Locate the cell with the specified text and output its (X, Y) center coordinate. 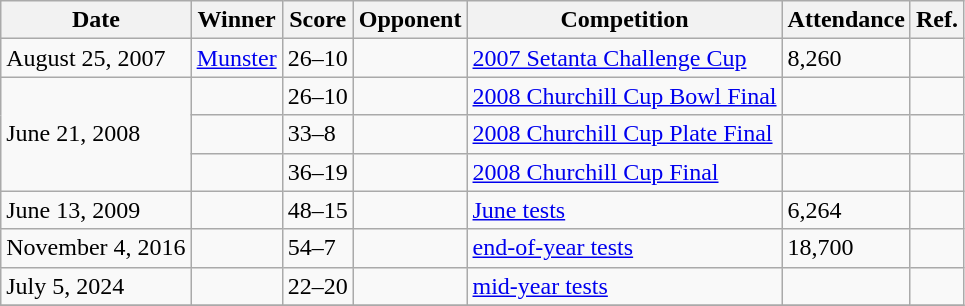
Score (318, 20)
2008 Churchill Cup Plate Final (624, 134)
2007 Setanta Challenge Cup (624, 58)
June 21, 2008 (96, 134)
Munster (236, 58)
mid-year tests (624, 286)
22–20 (318, 286)
July 5, 2024 (96, 286)
Winner (236, 20)
Attendance (846, 20)
Opponent (410, 20)
6,264 (846, 210)
Ref. (936, 20)
54–7 (318, 248)
June 13, 2009 (96, 210)
November 4, 2016 (96, 248)
August 25, 2007 (96, 58)
18,700 (846, 248)
8,260 (846, 58)
Date (96, 20)
end-of-year tests (624, 248)
2008 Churchill Cup Final (624, 172)
June tests (624, 210)
36–19 (318, 172)
48–15 (318, 210)
33–8 (318, 134)
2008 Churchill Cup Bowl Final (624, 96)
Competition (624, 20)
